Provide the (X, Y) coordinate of the cell's center where the given text is located.  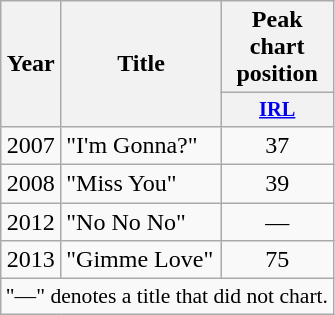
"Gimme Love" (142, 260)
75 (277, 260)
37 (277, 145)
IRL (277, 110)
"I'm Gonna?" (142, 145)
Title (142, 64)
2013 (31, 260)
2008 (31, 184)
Year (31, 64)
"No No No" (142, 222)
Peak chart position (277, 47)
2012 (31, 222)
"—" denotes a title that did not chart. (167, 297)
— (277, 222)
39 (277, 184)
2007 (31, 145)
"Miss You" (142, 184)
